Return (X, Y) of the center of cell containing provided text 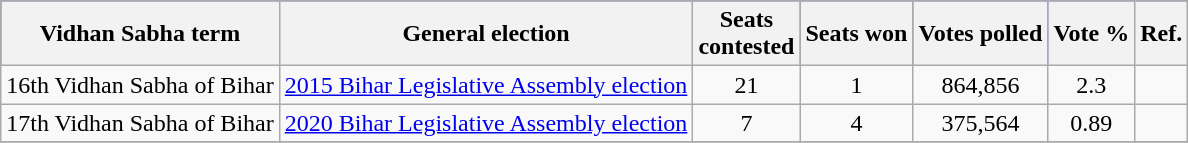
0.89 (1092, 123)
375,564 (980, 123)
2.3 (1092, 85)
General election (486, 34)
Vote % (1092, 34)
Vidhan Sabha term (140, 34)
Seatscontested (746, 34)
2015 Bihar Legislative Assembly election (486, 85)
1 (856, 85)
21 (746, 85)
7 (746, 123)
4 (856, 123)
17th Vidhan Sabha of Bihar (140, 123)
Ref. (1162, 34)
2020 Bihar Legislative Assembly election (486, 123)
864,856 (980, 85)
Votes polled (980, 34)
Seats won (856, 34)
16th Vidhan Sabha of Bihar (140, 85)
